Output the [X, Y] coordinate of the center of the cell containing the given text.  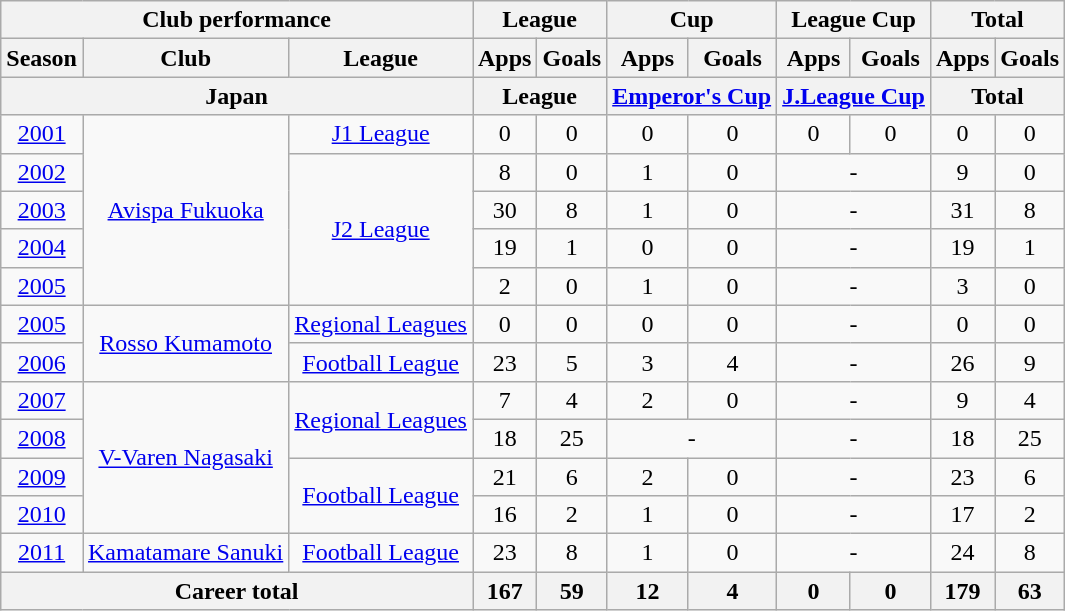
J.League Cup [854, 96]
16 [504, 515]
179 [962, 591]
26 [962, 362]
2002 [42, 172]
Cup [692, 20]
63 [1030, 591]
2003 [42, 210]
21 [504, 477]
2006 [42, 362]
J2 League [381, 229]
Club [185, 58]
Emperor's Cup [692, 96]
2011 [42, 553]
2001 [42, 134]
30 [504, 210]
7 [504, 400]
31 [962, 210]
17 [962, 515]
2010 [42, 515]
Kamatamare Sanuki [185, 553]
Japan [237, 96]
59 [572, 591]
League Cup [854, 20]
Avispa Fukuoka [185, 210]
Career total [237, 591]
Club performance [237, 20]
2004 [42, 248]
Rosso Kumamoto [185, 343]
2007 [42, 400]
Season [42, 58]
2008 [42, 438]
12 [648, 591]
V-Varen Nagasaki [185, 457]
J1 League [381, 134]
167 [504, 591]
2009 [42, 477]
5 [572, 362]
24 [962, 553]
